Extract the [x, y] coordinate from the center of the cell holding the provided text.  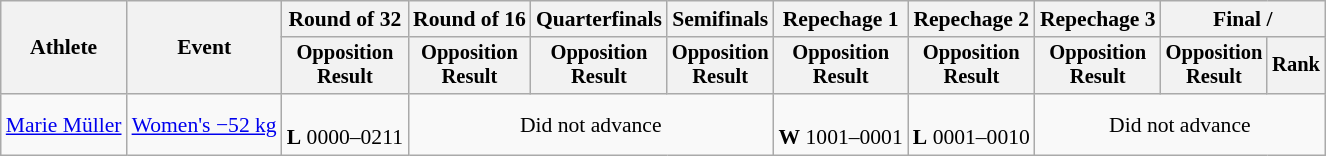
Event [204, 48]
W 1001–0001 [841, 124]
Round of 16 [470, 19]
Round of 32 [345, 19]
Athlete [64, 48]
Repechage 2 [972, 19]
Repechage 3 [1098, 19]
Final / [1243, 19]
L 0001–0010 [972, 124]
Women's −52 kg [204, 124]
Rank [1296, 66]
Semifinals [720, 19]
Repechage 1 [841, 19]
Marie Müller [64, 124]
Quarterfinals [599, 19]
L 0000–0211 [345, 124]
